Extract the [X, Y] coordinate from the center of the cell holding the provided text.  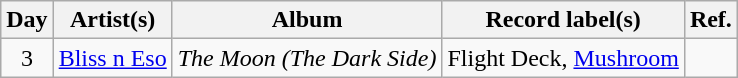
Album [307, 20]
Artist(s) [112, 20]
3 [27, 58]
Ref. [710, 20]
Day [27, 20]
Record label(s) [563, 20]
Flight Deck, Mushroom [563, 58]
Bliss n Eso [112, 58]
The Moon (The Dark Side) [307, 58]
